For the text-containing cell, return its midpoint in [x, y] coordinate format. 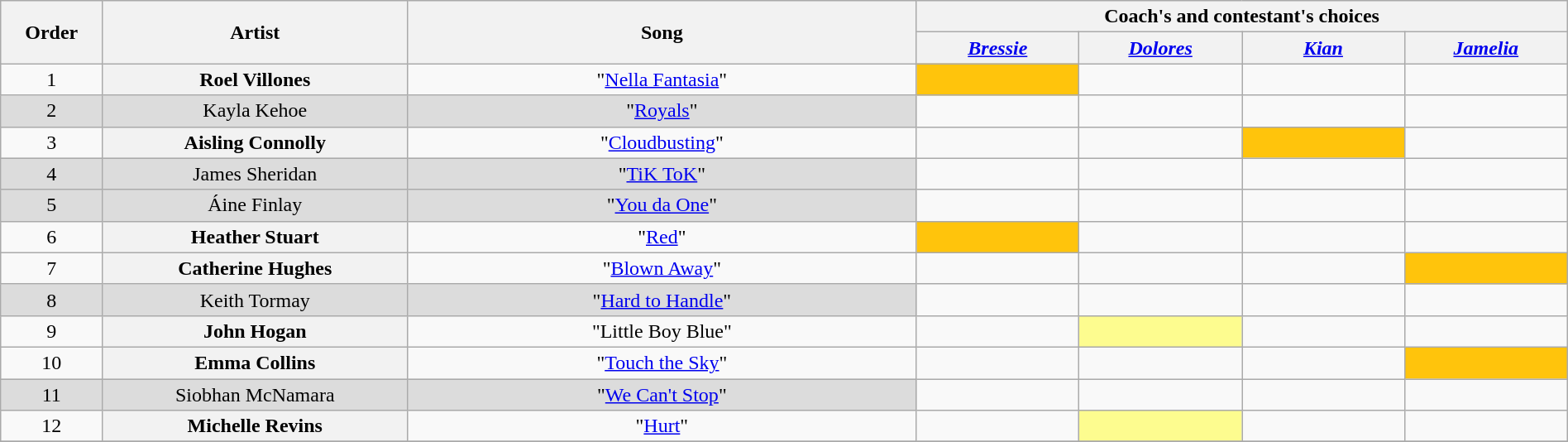
12 [51, 426]
"Red" [662, 237]
Michelle Revins [255, 426]
"You da One" [662, 205]
9 [51, 331]
Order [51, 32]
"We Can't Stop" [662, 395]
Heather Stuart [255, 237]
"Touch the Sky" [662, 363]
"Cloudbusting" [662, 142]
6 [51, 237]
Kayla Kehoe [255, 111]
10 [51, 363]
Jamelia [1485, 48]
"Hurt" [662, 426]
11 [51, 395]
Siobhan McNamara [255, 395]
Catherine Hughes [255, 268]
Song [662, 32]
Bressie [997, 48]
Coach's and contestant's choices [1242, 17]
5 [51, 205]
4 [51, 174]
2 [51, 111]
7 [51, 268]
"Royals" [662, 111]
"Nella Fantasia" [662, 79]
Aisling Connolly [255, 142]
3 [51, 142]
Kian [1323, 48]
Dolores [1161, 48]
"TiK ToK" [662, 174]
"Little Boy Blue" [662, 331]
8 [51, 300]
1 [51, 79]
"Hard to Handle" [662, 300]
John Hogan [255, 331]
Keith Tormay [255, 300]
Artist [255, 32]
Roel Villones [255, 79]
James Sheridan [255, 174]
Áine Finlay [255, 205]
Emma Collins [255, 363]
"Blown Away" [662, 268]
